For the text-containing cell, return its midpoint in [x, y] coordinate format. 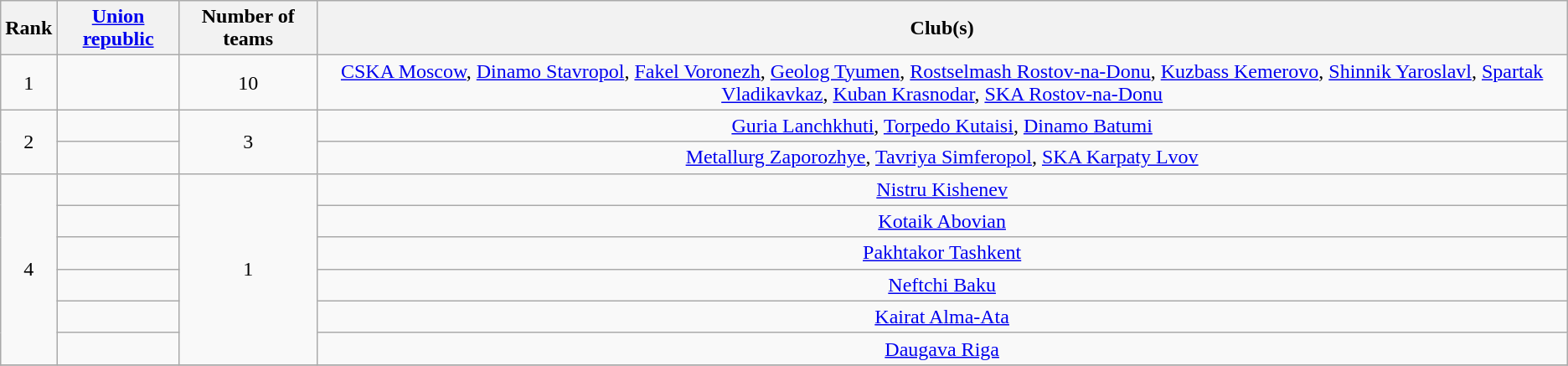
Rank [28, 28]
Guria Lanchkhuti, Torpedo Kutaisi, Dinamo Batumi [941, 126]
Union republic [119, 28]
Kotaik Abovian [941, 221]
2 [28, 142]
Pakhtakor Tashkent [941, 253]
4 [28, 269]
Number of teams [248, 28]
Nistru Kishenev [941, 189]
Neftchi Baku [941, 285]
3 [248, 142]
Club(s) [941, 28]
10 [248, 82]
Daugava Riga [941, 348]
Metallurg Zaporozhye, Tavriya Simferopol, SKA Karpaty Lvov [941, 157]
Kairat Alma-Ata [941, 317]
